Return (X, Y) of the center of cell containing provided text 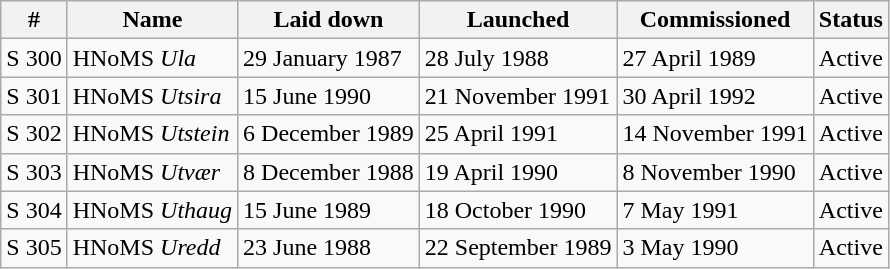
8 November 1990 (715, 172)
15 June 1989 (329, 210)
23 June 1988 (329, 248)
S 302 (34, 134)
Name (152, 20)
28 July 1988 (518, 58)
27 April 1989 (715, 58)
S 303 (34, 172)
HNoMS Utvær (152, 172)
HNoMS Ula (152, 58)
29 January 1987 (329, 58)
S 300 (34, 58)
6 December 1989 (329, 134)
HNoMS Uthaug (152, 210)
15 June 1990 (329, 96)
18 October 1990 (518, 210)
S 304 (34, 210)
HNoMS Uredd (152, 248)
Status (850, 20)
HNoMS Utstein (152, 134)
HNoMS Utsira (152, 96)
Laid down (329, 20)
8 December 1988 (329, 172)
7 May 1991 (715, 210)
21 November 1991 (518, 96)
S 305 (34, 248)
3 May 1990 (715, 248)
14 November 1991 (715, 134)
S 301 (34, 96)
25 April 1991 (518, 134)
19 April 1990 (518, 172)
30 April 1992 (715, 96)
Launched (518, 20)
# (34, 20)
22 September 1989 (518, 248)
Commissioned (715, 20)
